Capture the cell that displays the provided text and extract its (X, Y) central coordinate. 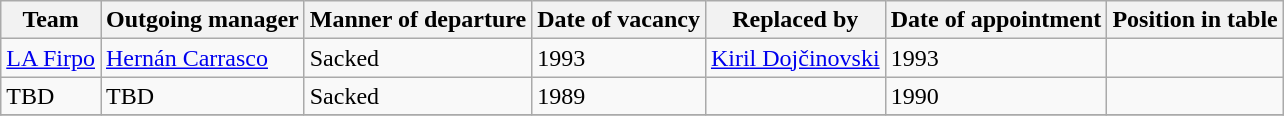
1990 (996, 96)
Team (51, 20)
Date of appointment (996, 20)
Manner of departure (418, 20)
Position in table (1195, 20)
Replaced by (795, 20)
1989 (619, 96)
Hernán Carrasco (202, 58)
Date of vacancy (619, 20)
Kiril Dojčinovski (795, 58)
LA Firpo (51, 58)
Outgoing manager (202, 20)
